Scan for the cell matching the given text and deliver its (x, y) coordinate at center. 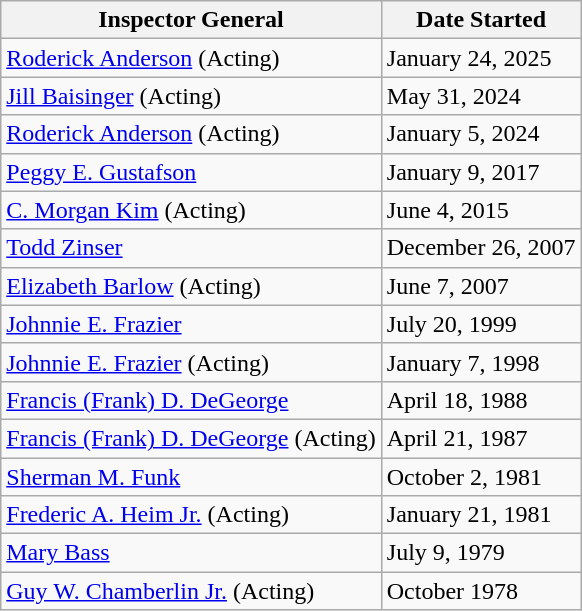
January 21, 1981 (481, 515)
December 26, 2007 (481, 248)
January 24, 2025 (481, 58)
July 9, 1979 (481, 553)
C. Morgan Kim (Acting) (192, 210)
June 7, 2007 (481, 286)
Peggy E. Gustafson (192, 172)
April 18, 1988 (481, 400)
Inspector General (192, 20)
Francis (Frank) D. DeGeorge (Acting) (192, 438)
Elizabeth Barlow (Acting) (192, 286)
October 1978 (481, 591)
June 4, 2015 (481, 210)
Sherman M. Funk (192, 477)
Frederic A. Heim Jr. (Acting) (192, 515)
Todd Zinser (192, 248)
Mary Bass (192, 553)
Francis (Frank) D. DeGeorge (192, 400)
Date Started (481, 20)
May 31, 2024 (481, 96)
January 7, 1998 (481, 362)
January 5, 2024 (481, 134)
January 9, 2017 (481, 172)
Jill Baisinger (Acting) (192, 96)
Johnnie E. Frazier (Acting) (192, 362)
Guy W. Chamberlin Jr. (Acting) (192, 591)
April 21, 1987 (481, 438)
July 20, 1999 (481, 324)
Johnnie E. Frazier (192, 324)
October 2, 1981 (481, 477)
